Provide the (X, Y) coordinate of the cell's center where the given text is located.  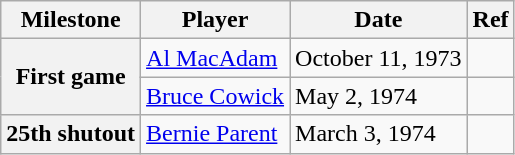
Bernie Parent (216, 134)
25th shutout (71, 134)
Al MacAdam (216, 58)
Ref (490, 20)
May 2, 1974 (378, 96)
Milestone (71, 20)
Date (378, 20)
March 3, 1974 (378, 134)
October 11, 1973 (378, 58)
First game (71, 77)
Bruce Cowick (216, 96)
Player (216, 20)
